From the cell containing the given text, extract its center point as (X, Y) coordinate. 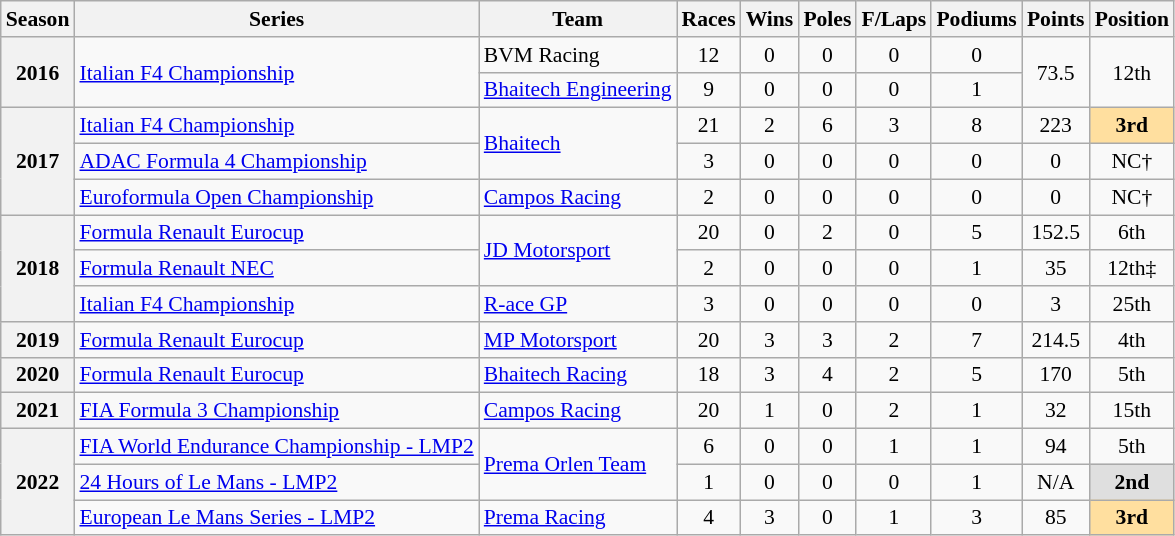
8 (976, 126)
Bhaitech Engineering (578, 90)
2019 (38, 340)
Prema Racing (578, 518)
4th (1132, 340)
European Le Mans Series - LMP2 (276, 518)
152.5 (1056, 233)
Euroformula Open Championship (276, 197)
FIA Formula 3 Championship (276, 411)
170 (1056, 375)
2022 (38, 482)
12th‡ (1132, 269)
Series (276, 19)
12th (1132, 72)
Formula Renault NEC (276, 269)
2017 (38, 162)
N/A (1056, 482)
9 (709, 90)
MP Motorsport (578, 340)
94 (1056, 447)
18 (709, 375)
223 (1056, 126)
Position (1132, 19)
Points (1056, 19)
32 (1056, 411)
6th (1132, 233)
73.5 (1056, 72)
2020 (38, 375)
15th (1132, 411)
2nd (1132, 482)
25th (1132, 304)
Wins (770, 19)
Podiums (976, 19)
BVM Racing (578, 55)
7 (976, 340)
Poles (827, 19)
Prema Orlen Team (578, 464)
2021 (38, 411)
2018 (38, 268)
85 (1056, 518)
Bhaitech (578, 144)
Season (38, 19)
ADAC Formula 4 Championship (276, 162)
24 Hours of Le Mans - LMP2 (276, 482)
214.5 (1056, 340)
35 (1056, 269)
2016 (38, 72)
12 (709, 55)
JD Motorsport (578, 250)
Team (578, 19)
Bhaitech Racing (578, 375)
R-ace GP (578, 304)
21 (709, 126)
F/Laps (894, 19)
FIA World Endurance Championship - LMP2 (276, 447)
Races (709, 19)
